Locate the cell with the specified text and output its [x, y] center coordinate. 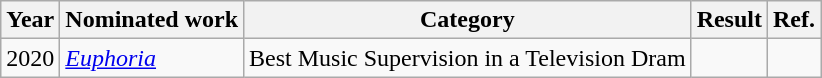
Result [729, 20]
2020 [30, 58]
Category [468, 20]
Ref. [794, 20]
Euphoria [152, 58]
Year [30, 20]
Best Music Supervision in a Television Dram [468, 58]
Nominated work [152, 20]
